For the text-containing cell, return its midpoint in [x, y] coordinate format. 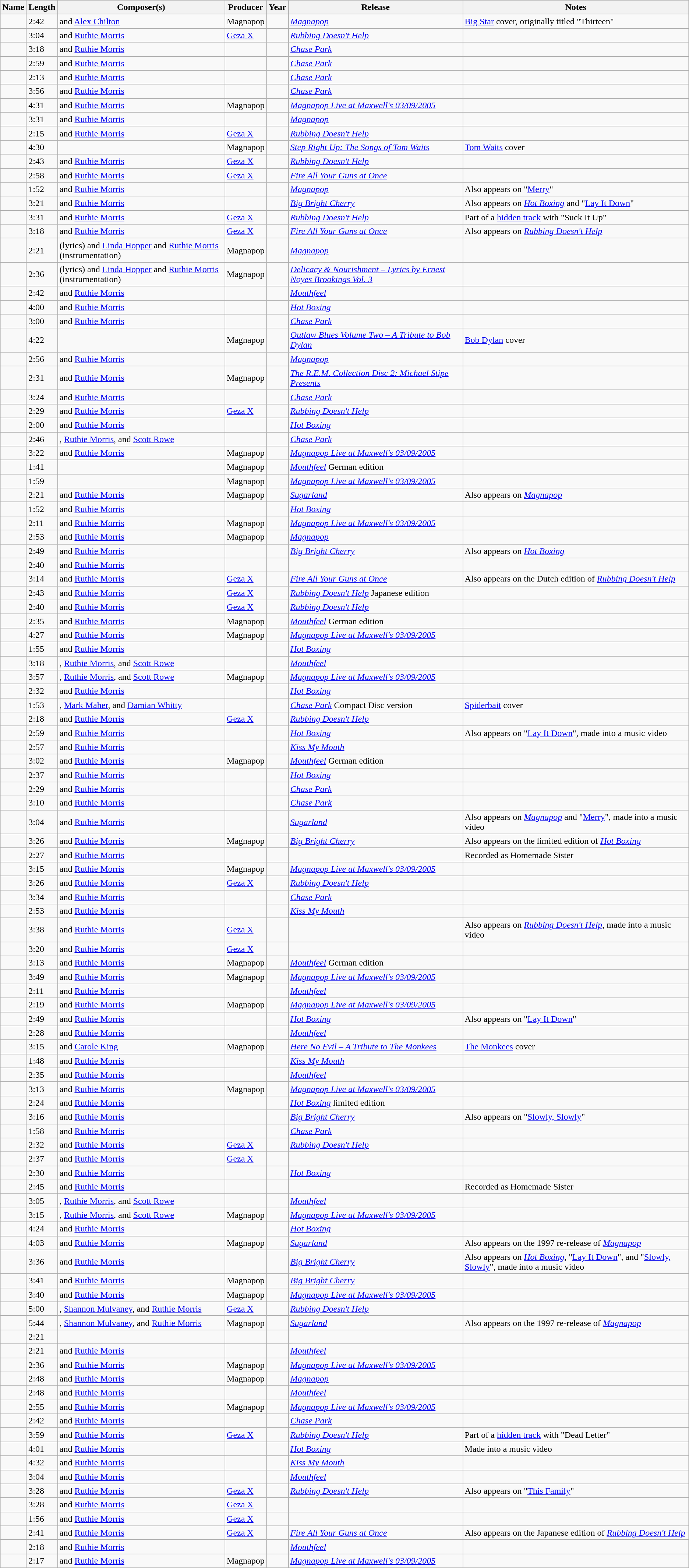
4:27 [42, 635]
4:00 [42, 307]
2:00 [42, 425]
5:00 [42, 1309]
Also appears on "Lay It Down" [576, 1019]
1:55 [42, 649]
Also appears on Magnapop [576, 495]
Made into a music video [576, 1449]
2:41 [42, 1533]
Notes [576, 7]
3:14 [42, 579]
2:28 [42, 1033]
3:20 [42, 949]
3:21 [42, 203]
1:59 [42, 481]
3:56 [42, 91]
Tom Waits cover [576, 147]
Bob Dylan cover [576, 340]
2:56 [42, 359]
3:40 [42, 1295]
Also appears on Rubbing Doesn't Help, made into a music video [576, 930]
Delicacy & Nourishment – Lyrics by Ernest Noyes Brookings Vol. 3 [375, 274]
Also appears on "Lay It Down", made into a music video [576, 733]
1:48 [42, 1061]
Spiderbait cover [576, 705]
2:45 [42, 1187]
5:44 [42, 1323]
1:56 [42, 1519]
2:57 [42, 747]
Also appears on Hot Boxing, "Lay It Down", and "Slowly, Slowly", made into a music video [576, 1262]
3:38 [42, 930]
4:30 [42, 147]
3:49 [42, 977]
and Carole King [141, 1047]
4:24 [42, 1229]
2:24 [42, 1103]
3:02 [42, 761]
Also appears on "Slowly, Slowly" [576, 1117]
, Mark Maher, and Damian Whitty [141, 705]
and Alex Chilton [141, 21]
1:53 [42, 705]
3:05 [42, 1201]
The R.E.M. Collection Disc 2: Michael Stipe Presents [375, 378]
Outlaw Blues Volume Two – A Tribute to Bob Dylan [375, 340]
4:31 [42, 105]
1:41 [42, 467]
2:13 [42, 77]
3:24 [42, 397]
Also appears on "This Family" [576, 1491]
3:22 [42, 453]
4:01 [42, 1449]
2:17 [42, 1561]
Also appears on the Dutch edition of Rubbing Doesn't Help [576, 579]
2:46 [42, 439]
Release [375, 7]
2:30 [42, 1173]
Hot Boxing limited edition [375, 1103]
Chase Park Compact Disc version [375, 705]
1:58 [42, 1131]
Also appears on Rubbing Doesn't Help [576, 231]
Here No Evil – A Tribute to The Monkees [375, 1047]
2:19 [42, 1005]
Length [42, 7]
3:00 [42, 321]
The Monkees cover [576, 1047]
3:59 [42, 1435]
3:36 [42, 1262]
4:32 [42, 1463]
Rubbing Doesn't Help Japanese edition [375, 593]
3:10 [42, 803]
3:41 [42, 1281]
Name [13, 7]
2:15 [42, 133]
2:58 [42, 175]
Part of a hidden track with "Suck It Up" [576, 217]
Also appears on Hot Boxing [576, 551]
2:31 [42, 378]
Producer [246, 7]
Also appears on "Merry" [576, 189]
Big Star cover, originally titled "Thirteen" [576, 21]
3:57 [42, 677]
Also appears on the limited edition of Hot Boxing [576, 841]
Also appears on the Japanese edition of Rubbing Doesn't Help [576, 1533]
4:03 [42, 1243]
2:27 [42, 855]
Also appears on Hot Boxing and "Lay It Down" [576, 203]
Composer(s) [141, 7]
Part of a hidden track with "Dead Letter" [576, 1435]
Also appears on Magnapop and "Merry", made into a music video [576, 822]
3:34 [42, 897]
3:16 [42, 1117]
4:22 [42, 340]
2:55 [42, 1407]
Step Right Up: The Songs of Tom Waits [375, 147]
Year [278, 7]
